Determine the (X, Y) coordinate at the center of the cell enclosing the given text.  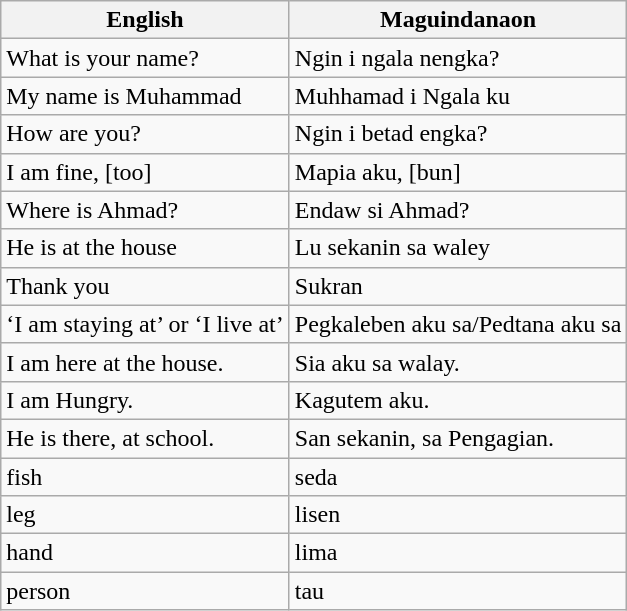
My name is Muhammad (146, 96)
Muhhamad i Ngala ku (458, 96)
person (146, 591)
Ngin i ngala nengka? (458, 58)
hand (146, 553)
leg (146, 515)
Lu sekanin sa waley (458, 248)
seda (458, 477)
He is at the house (146, 248)
lima (458, 553)
Maguindanaon (458, 20)
tau (458, 591)
English (146, 20)
What is your name? (146, 58)
I am Hungry. (146, 400)
Thank you (146, 286)
Sukran (458, 286)
Kagutem aku. (458, 400)
He is there, at school. (146, 438)
How are you? (146, 134)
Ngin i betad engka? (458, 134)
Where is Ahmad? (146, 210)
San sekanin, sa Pengagian. (458, 438)
Endaw si Ahmad? (458, 210)
I am here at the house. (146, 362)
‘I am staying at’ or ‘I live at’ (146, 324)
Sia aku sa walay. (458, 362)
lisen (458, 515)
Mapia aku, [bun] (458, 172)
fish (146, 477)
Pegkaleben aku sa/Pedtana aku sa (458, 324)
I am fine, [too] (146, 172)
